Detect which cell encompasses the target text, then output its (X, Y) center coordinate. 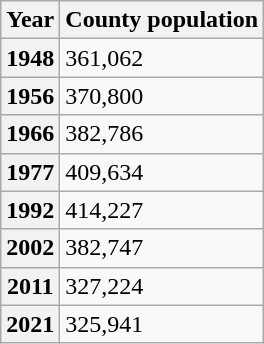
Year (30, 20)
2011 (30, 286)
2021 (30, 324)
370,800 (162, 96)
County population (162, 20)
2002 (30, 248)
1992 (30, 210)
409,634 (162, 172)
382,786 (162, 134)
1977 (30, 172)
327,224 (162, 286)
325,941 (162, 324)
414,227 (162, 210)
1966 (30, 134)
361,062 (162, 58)
1948 (30, 58)
1956 (30, 96)
382,747 (162, 248)
